Find where the given text appears and provide that cell's center as [X, Y] coordinate. 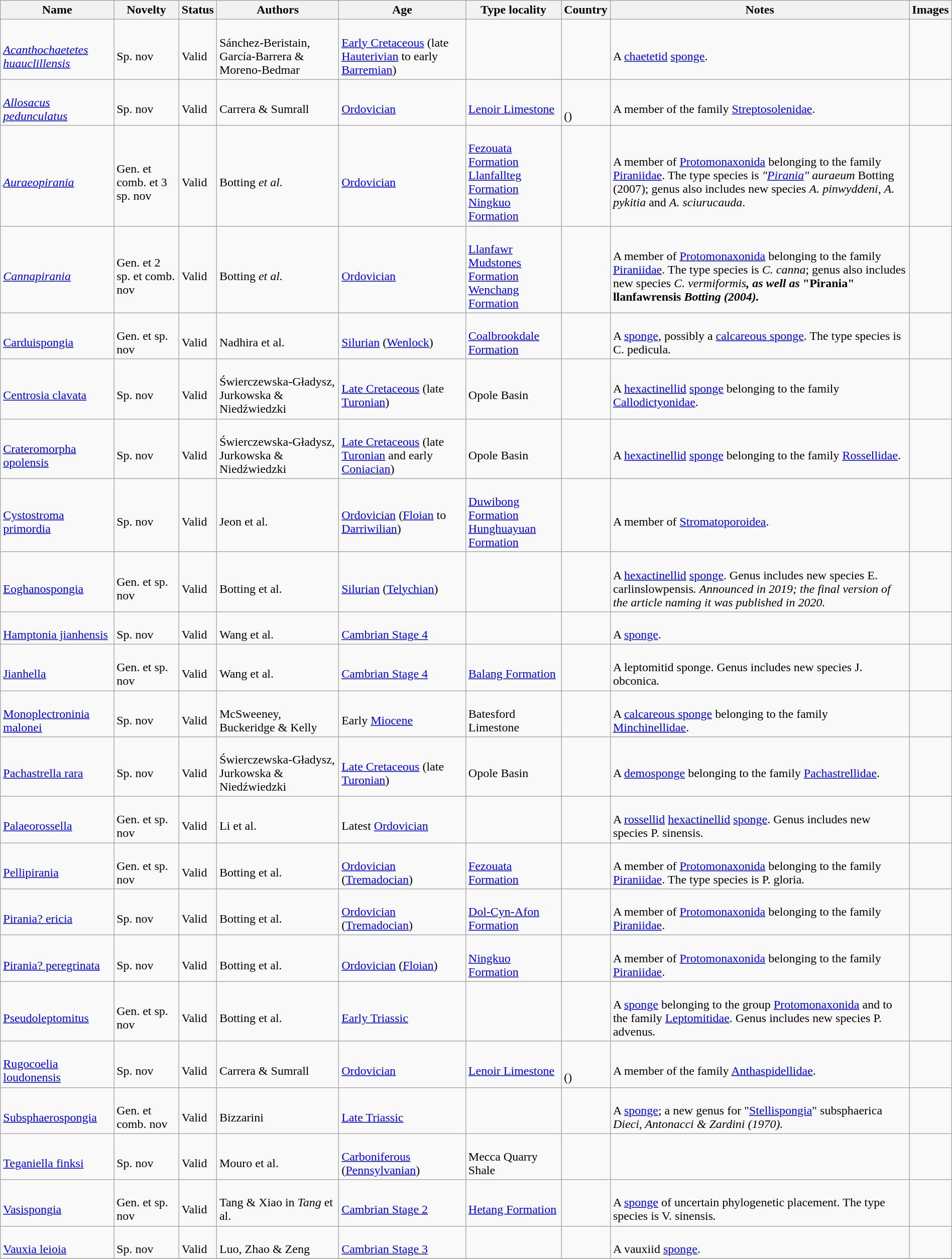
Nadhira et al. [277, 336]
Ordovician (Floian) [403, 958]
Early Miocene [403, 714]
Duwibong Formation Hunghuayuan Formation [513, 515]
Pachastrella rara [57, 767]
Batesford Limestone [513, 714]
Vasispongia [57, 1203]
McSweeney, Buckeridge & Kelly [277, 714]
A member of Protomonaxonida belonging to the family Piraniidae. The type species is P. gloria. [759, 866]
Subsphaerospongia [57, 1110]
Coalbrookdale Formation [513, 336]
A sponge; a new genus for "Stellispongia" subsphaerica Dieci, Antonacci & Zardini (1970). [759, 1110]
A member of the family Anthaspidellidae. [759, 1064]
Early Cretaceous (late Hauterivian to early Barremian) [403, 49]
Monoplectroninia malonei [57, 714]
Late Triassic [403, 1110]
Mouro et al. [277, 1157]
A sponge, possibly a calcareous sponge. The type species is C. pedicula. [759, 336]
A calcareous sponge belonging to the family Minchinellidae. [759, 714]
Novelty [147, 10]
A demosponge belonging to the family Pachastrellidae. [759, 767]
Allosacus pedunculatus [57, 102]
Silurian (Wenlock) [403, 336]
Cannapirania [57, 269]
A sponge of uncertain phylogenetic placement. The type species is V. sinensis. [759, 1203]
Cystostroma primordia [57, 515]
Age [403, 10]
Images [930, 10]
A vauxiid sponge. [759, 1242]
Vauxia leioia [57, 1242]
Early Triassic [403, 1011]
Ordovician (Floian to Darriwilian) [403, 515]
Bizzarini [277, 1110]
Authors [277, 10]
Notes [759, 10]
Cambrian Stage 3 [403, 1242]
Jeon et al. [277, 515]
Llanfawr Mudstones Formation Wenchang Formation [513, 269]
Sánchez-Beristain, García-Barrera & Moreno-Bedmar [277, 49]
A member of the family Streptosolenidae. [759, 102]
A hexactinellid sponge belonging to the family Rossellidae. [759, 449]
Pseudoleptomitus [57, 1011]
A sponge belonging to the group Protomonaxonida and to the family Leptomitidae. Genus includes new species P. advenus. [759, 1011]
A rossellid hexactinellid sponge. Genus includes new species P. sinensis. [759, 820]
Mecca Quarry Shale [513, 1157]
Cambrian Stage 2 [403, 1203]
Pirania? ericia [57, 912]
Jianhella [57, 667]
Gen. et comb. nov [147, 1110]
Rugocoelia loudonensis [57, 1064]
Teganiella finksi [57, 1157]
A hexactinellid sponge belonging to the family Callodictyonidae. [759, 389]
Hetang Formation [513, 1203]
Centrosia clavata [57, 389]
A sponge. [759, 627]
Late Cretaceous (late Turonian and early Coniacian) [403, 449]
Silurian (Telychian) [403, 581]
Tang & Xiao in Tang et al. [277, 1203]
Balang Formation [513, 667]
Carduispongia [57, 336]
Palaeorossella [57, 820]
Dol-Cyn-Afon Formation [513, 912]
Li et al. [277, 820]
Type locality [513, 10]
A chaetetid sponge. [759, 49]
Country [586, 10]
Status [198, 10]
Eoghanospongia [57, 581]
Auraeopirania [57, 176]
Pirania? peregrinata [57, 958]
Fezouata Formation [513, 866]
A leptomitid sponge. Genus includes new species J. obconica. [759, 667]
Crateromorpha opolensis [57, 449]
Latest Ordovician [403, 820]
Acanthochaetetes huauclillensis [57, 49]
A member of Stromatoporoidea. [759, 515]
Ningkuo Formation [513, 958]
Gen. et comb. et 3 sp. nov [147, 176]
Luo, Zhao & Zeng [277, 1242]
Hamptonia jianhensis [57, 627]
Fezouata Formation Llanfallteg Formation Ningkuo Formation [513, 176]
Pellipirania [57, 866]
Gen. et 2 sp. et comb. nov [147, 269]
Carboniferous (Pennsylvanian) [403, 1157]
Name [57, 10]
